Identify which cell holds the provided text, then report its [x, y] central coordinate. 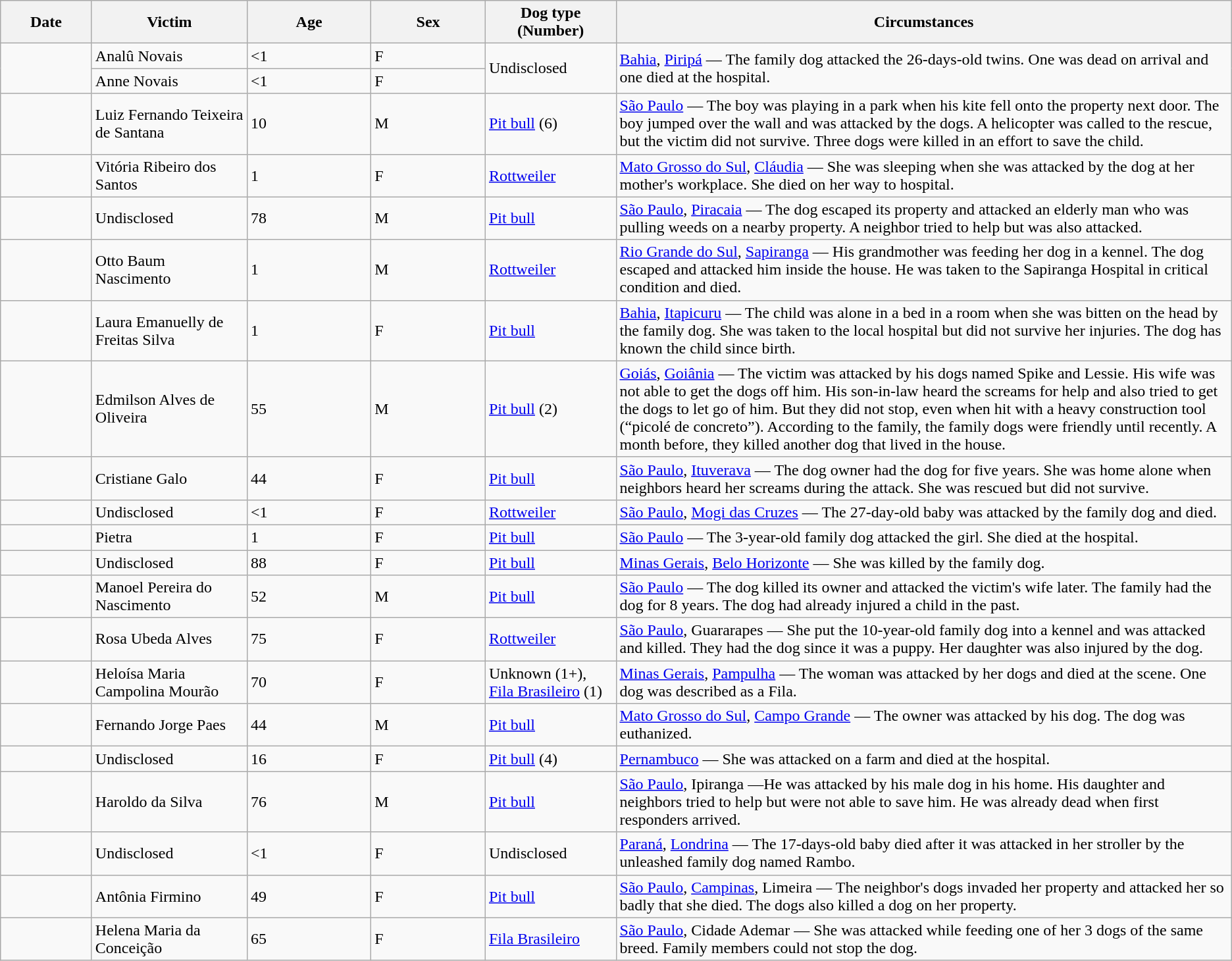
Pit bull (6) [550, 124]
Haroldo da Silva [169, 802]
Pit bull (4) [550, 759]
Edmilson Alves de Oliveira [169, 409]
Bahia, Piripá — The family dog attacked the 26-days-old twins. One was dead on arrival and one died at the hospital. [924, 68]
Victim [169, 22]
Pietra [169, 537]
Laura Emanuelly de Freitas Silva [169, 330]
Minas Gerais, Belo Horizonte — She was killed by the family dog. [924, 563]
88 [309, 563]
Manoel Pereira do Nascimento [169, 596]
São Paulo, Cidade Ademar — She was attacked while feeding one of her 3 dogs of the same breed. Family members could not stop the dog. [924, 939]
49 [309, 896]
Heloísa Maria Campolina Mourão [169, 682]
Unknown (1+), Fila Brasileiro (1) [550, 682]
Pernambuco — She was attacked on a farm and died at the hospital. [924, 759]
Vitória Ribeiro dos Santos [169, 175]
Date [46, 22]
Fernando Jorge Paes [169, 725]
Cristiane Galo [169, 478]
Age [309, 22]
Sex [428, 22]
Helena Maria da Conceição [169, 939]
Mato Grosso do Sul, Cláudia — She was sleeping when she was attacked by the dog at her mother's workplace. She died on her way to hospital. [924, 175]
75 [309, 640]
Fila Brasileiro [550, 939]
Mato Grosso do Sul, Campo Grande — The owner was attacked by his dog. The dog was euthanized. [924, 725]
78 [309, 219]
55 [309, 409]
Circumstances [924, 22]
10 [309, 124]
70 [309, 682]
52 [309, 596]
Paraná, Londrina — The 17-days-old baby died after it was attacked in her stroller by the unleashed family dog named Rambo. [924, 853]
São Paulo, Mogi das Cruzes — The 27-day-old baby was attacked by the family dog and died. [924, 512]
65 [309, 939]
São Paulo — The 3-year-old family dog attacked the girl. She died at the hospital. [924, 537]
Anne Novais [169, 81]
76 [309, 802]
Analû Novais [169, 56]
Dog type (Number) [550, 22]
16 [309, 759]
Pit bull (2) [550, 409]
Rosa Ubeda Alves [169, 640]
Otto Baum Nascimento [169, 270]
Minas Gerais, Pampulha — The woman was attacked by her dogs and died at the scene. One dog was described as a Fila. [924, 682]
Luiz Fernando Teixeira de Santana [169, 124]
Antônia Firmino [169, 896]
